Return the [X, Y] coordinate for the center point of the cell that contains the specified text.  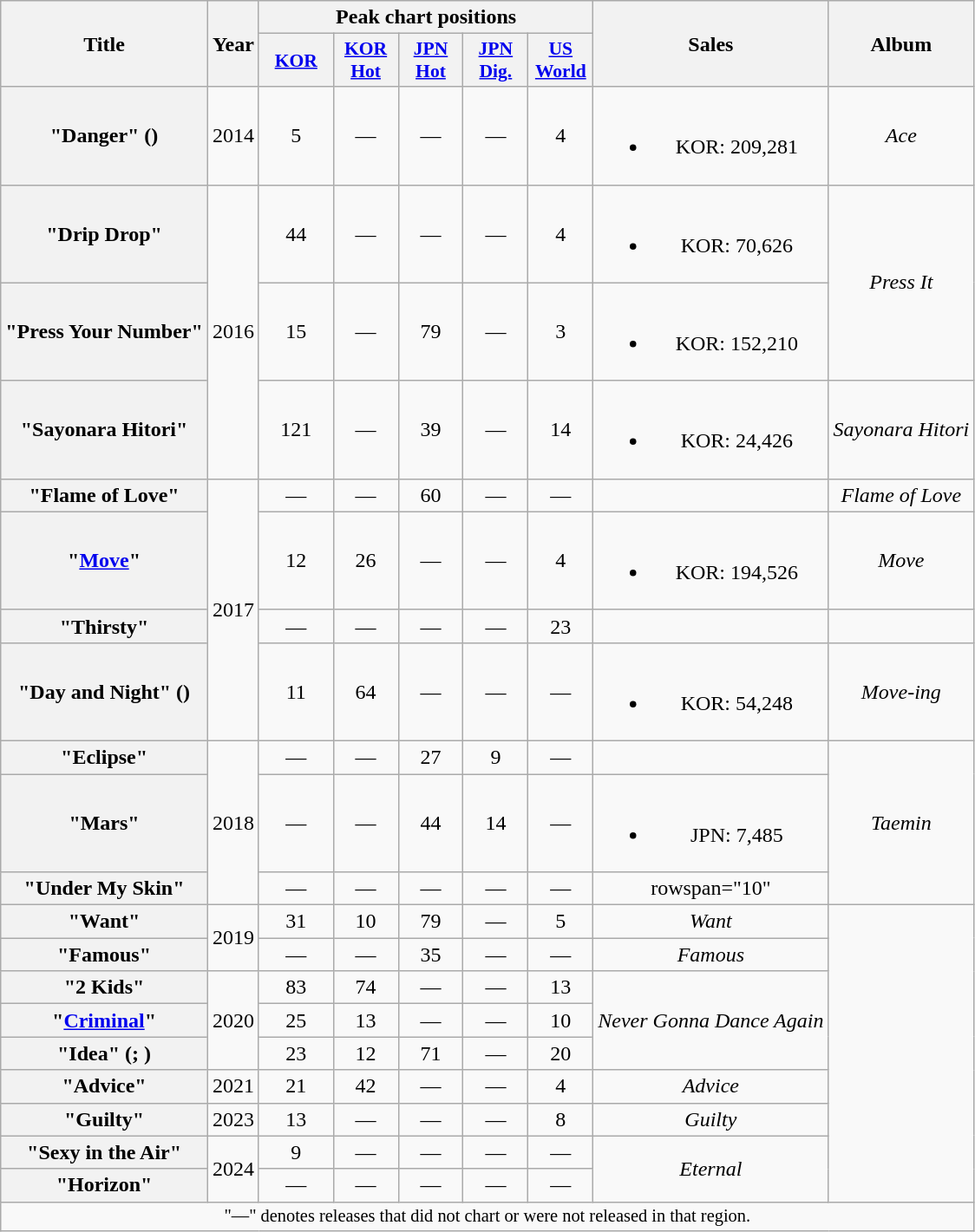
Album [901, 43]
20 [560, 1053]
121 [296, 430]
Press It [901, 283]
"Advice" [104, 1086]
Eternal [711, 1169]
2017 [232, 609]
26 [366, 560]
"Move" [104, 560]
KOR: 194,526 [711, 560]
"Idea" (; ) [104, 1053]
KOR: 54,248 [711, 692]
25 [296, 1020]
KORHot [366, 61]
KOR: 209,281 [711, 135]
39 [430, 430]
"Under My Skin" [104, 889]
83 [296, 988]
"Want" [104, 922]
Title [104, 43]
JPN: 7,485 [711, 822]
Sales [711, 43]
"2 Kids" [104, 988]
2016 [232, 331]
KOR: 152,210 [711, 331]
2021 [232, 1086]
Advice [711, 1086]
35 [430, 955]
Ace [901, 135]
"Thirsty" [104, 626]
JPNDig. [496, 61]
2020 [232, 1020]
KOR: 70,626 [711, 234]
"Famous" [104, 955]
JPNHot [430, 61]
2019 [232, 938]
15 [296, 331]
rowspan="10" [711, 889]
"Guilty" [104, 1119]
Sayonara Hitori [901, 430]
"Flame of Love" [104, 495]
Taemin [901, 822]
"Drip Drop" [104, 234]
Peak chart positions [425, 17]
Move-ing [901, 692]
Guilty [711, 1119]
31 [296, 922]
3 [560, 331]
Flame of Love [901, 495]
"Mars" [104, 822]
USWorld [560, 61]
"Danger" () [104, 135]
21 [296, 1086]
Famous [711, 955]
"—" denotes releases that did not chart or were not released in that region. [487, 1216]
27 [430, 757]
2023 [232, 1119]
2024 [232, 1169]
2014 [232, 135]
64 [366, 692]
KOR: 24,426 [711, 430]
Year [232, 43]
2018 [232, 822]
Never Gonna Dance Again [711, 1020]
11 [296, 692]
74 [366, 988]
"Sayonara Hitori" [104, 430]
KOR [296, 61]
"Press Your Number" [104, 331]
"Sexy in the Air" [104, 1152]
71 [430, 1053]
"Day and Night" () [104, 692]
42 [366, 1086]
Move [901, 560]
"Horizon" [104, 1185]
"Eclipse" [104, 757]
"Criminal" [104, 1020]
8 [560, 1119]
60 [430, 495]
Want [711, 922]
